Scan for the cell matching the given text and deliver its [X, Y] coordinate at center. 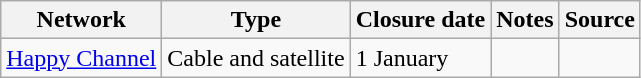
Type [256, 20]
1 January [420, 58]
Notes [525, 20]
Source [600, 20]
Network [82, 20]
Closure date [420, 20]
Cable and satellite [256, 58]
Happy Channel [82, 58]
